Scan for the cell matching the given text and deliver its (X, Y) coordinate at center. 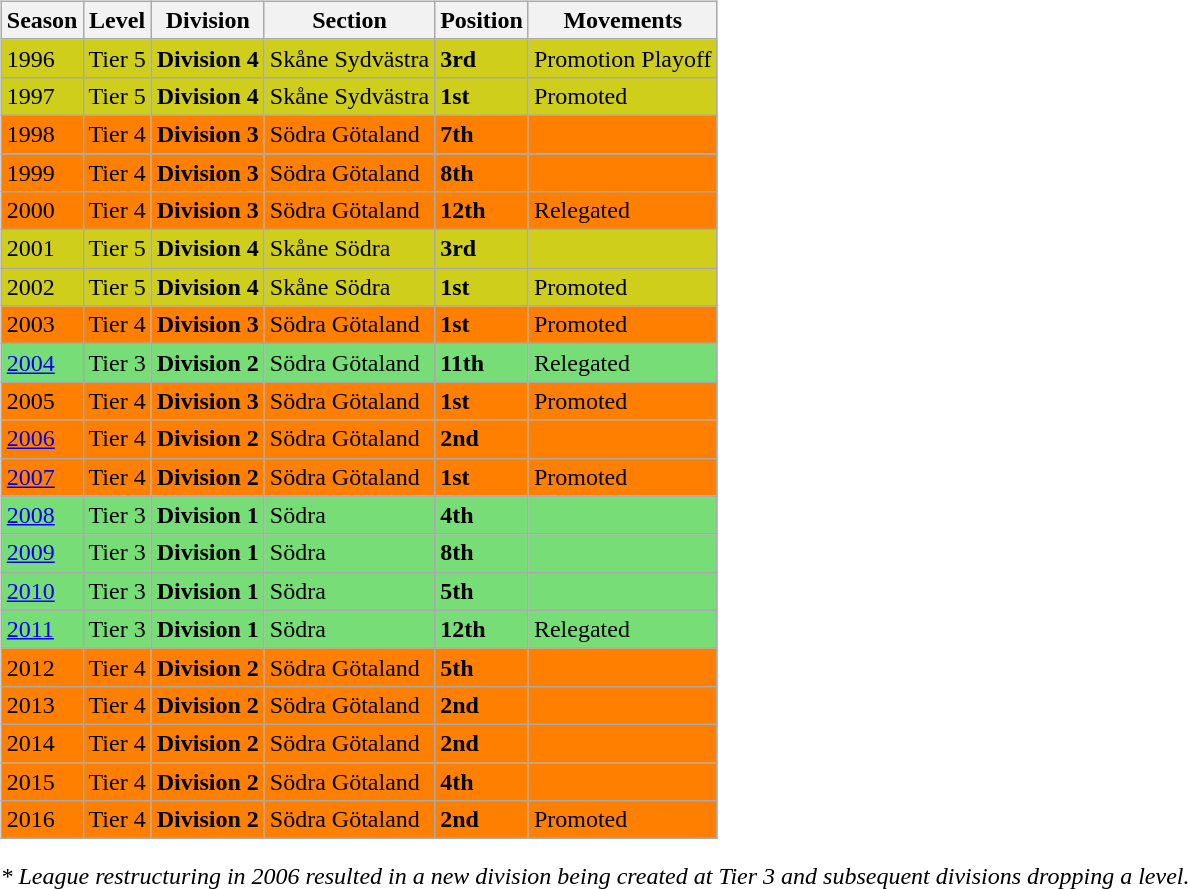
2011 (42, 629)
2000 (42, 211)
2014 (42, 743)
2013 (42, 705)
2016 (42, 820)
1997 (42, 96)
Movements (622, 20)
Position (482, 20)
1999 (42, 173)
2005 (42, 401)
2004 (42, 363)
7th (482, 134)
2007 (42, 477)
Level (117, 20)
1998 (42, 134)
Season (42, 20)
2002 (42, 287)
2015 (42, 781)
2010 (42, 591)
2009 (42, 553)
2006 (42, 439)
2003 (42, 325)
11th (482, 363)
2001 (42, 249)
Section (349, 20)
2008 (42, 515)
1996 (42, 58)
Promotion Playoff (622, 58)
Division (208, 20)
2012 (42, 667)
